Capture the cell that displays the provided text and extract its (X, Y) central coordinate. 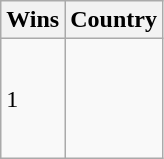
Wins (33, 20)
1 (33, 98)
Country (114, 20)
